Pinpoint the cell where the given text exists, returning its (X, Y) midpoint coordinate. 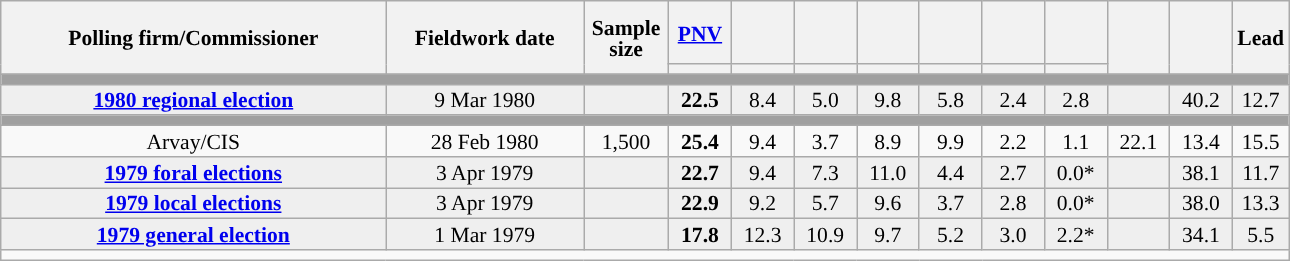
9.7 (888, 234)
9.9 (950, 142)
22.1 (1138, 142)
2.4 (1014, 100)
3.0 (1014, 234)
12.7 (1260, 100)
Lead (1260, 38)
10.9 (826, 234)
8.4 (762, 100)
5.8 (950, 100)
25.4 (700, 142)
2.2* (1076, 234)
Polling firm/Commissioner (194, 38)
1979 local elections (194, 204)
1 Mar 1979 (485, 234)
5.2 (950, 234)
1979 general election (194, 234)
Sample size (626, 38)
5.5 (1260, 234)
15.5 (1260, 142)
2.2 (1014, 142)
34.1 (1202, 234)
9.6 (888, 204)
1979 foral elections (194, 172)
PNV (700, 32)
38.0 (1202, 204)
4.4 (950, 172)
22.9 (700, 204)
17.8 (700, 234)
22.7 (700, 172)
7.3 (826, 172)
40.2 (1202, 100)
12.3 (762, 234)
Fieldwork date (485, 38)
8.9 (888, 142)
2.7 (1014, 172)
11.7 (1260, 172)
13.4 (1202, 142)
Arvay/CIS (194, 142)
1,500 (626, 142)
9.8 (888, 100)
9.2 (762, 204)
38.1 (1202, 172)
22.5 (700, 100)
5.0 (826, 100)
5.7 (826, 204)
1.1 (1076, 142)
1980 regional election (194, 100)
9 Mar 1980 (485, 100)
11.0 (888, 172)
28 Feb 1980 (485, 142)
13.3 (1260, 204)
